Capture the cell that displays the provided text and extract its [x, y] central coordinate. 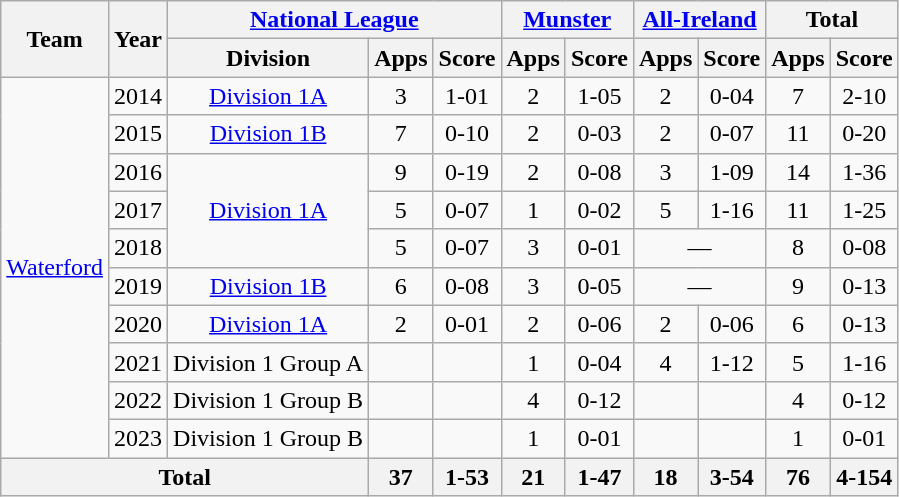
0-02 [599, 210]
0-20 [864, 134]
0-03 [599, 134]
2019 [138, 286]
Year [138, 39]
1-01 [467, 96]
All-Ireland [699, 20]
21 [533, 477]
2021 [138, 362]
4-154 [864, 477]
37 [401, 477]
0-10 [467, 134]
2-10 [864, 96]
Division 1 Group A [268, 362]
National League [334, 20]
14 [798, 172]
1-53 [467, 477]
0-05 [599, 286]
76 [798, 477]
Munster [567, 20]
1-09 [732, 172]
1-12 [732, 362]
1-47 [599, 477]
2023 [138, 438]
0-19 [467, 172]
18 [665, 477]
Division [268, 58]
Team [55, 39]
2015 [138, 134]
Waterford [55, 268]
1-25 [864, 210]
2020 [138, 324]
1-36 [864, 172]
2018 [138, 248]
2014 [138, 96]
3-54 [732, 477]
2016 [138, 172]
2022 [138, 400]
1-05 [599, 96]
8 [798, 248]
2017 [138, 210]
